Locate the cell with the specified text and output its [X, Y] center coordinate. 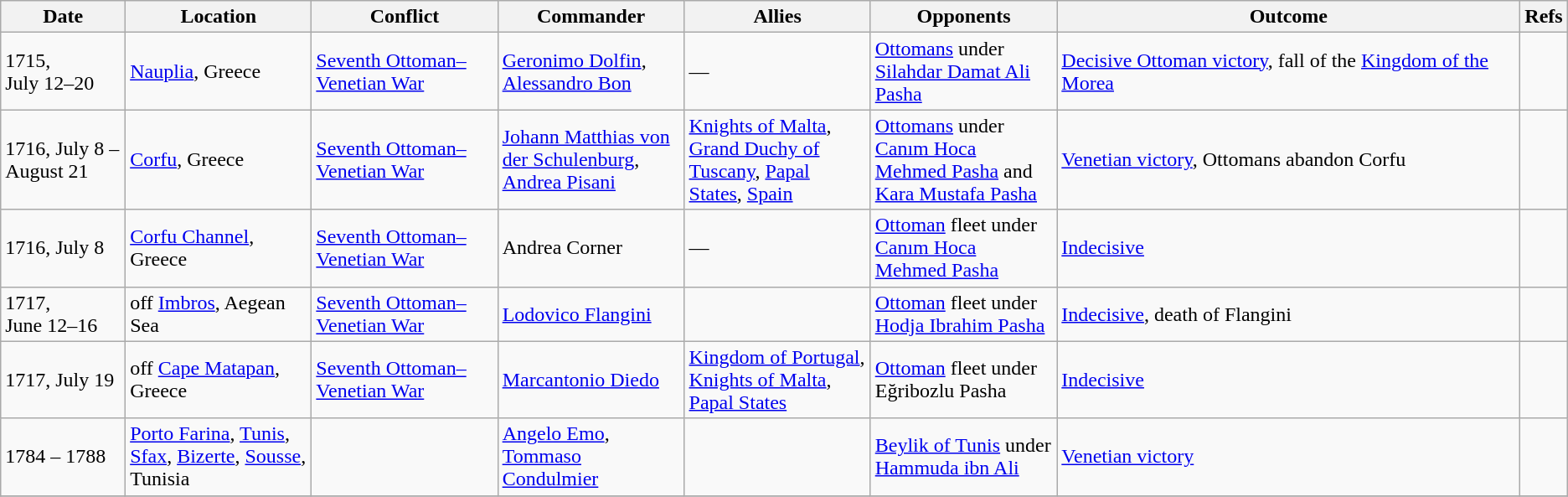
Knights of Malta, Grand Duchy of Tuscany, Papal States, Spain [777, 159]
Ottoman fleet under Hodja Ibrahim Pasha [963, 313]
Allies [777, 17]
Decisive Ottoman victory, fall of the Kingdom of the Morea [1288, 71]
Johann Matthias von der Schulenburg, Andrea Pisani [591, 159]
Beylik of Tunis under Hammuda ibn Ali [963, 457]
1715, July 12–20 [64, 71]
1717, July 19 [64, 380]
Commander [591, 17]
Marcantonio Diedo [591, 380]
1717, June 12–16 [64, 313]
Location [219, 17]
Venetian victory [1288, 457]
Indecisive, death of Flangini [1288, 313]
off Imbros, Aegean Sea [219, 313]
Lodovico Flangini [591, 313]
Opponents [963, 17]
Ottomans under Silahdar Damat Ali Pasha [963, 71]
Ottomans under Canım Hoca Mehmed Pasha and Kara Mustafa Pasha [963, 159]
Andrea Corner [591, 248]
Corfu, Greece [219, 159]
1716, July 8 [64, 248]
Porto Farina, Tunis, Sfax, Bizerte, Sousse, Tunisia [219, 457]
Venetian victory, Ottomans abandon Corfu [1288, 159]
Conflict [405, 17]
Kingdom of Portugal, Knights of Malta, Papal States [777, 380]
Outcome [1288, 17]
1784 – 1788 [64, 457]
off Cape Matapan, Greece [219, 380]
Nauplia, Greece [219, 71]
Ottoman fleet under Eğribozlu Pasha [963, 380]
Date [64, 17]
Corfu Channel, Greece [219, 248]
1716, July 8 – August 21 [64, 159]
Refs [1544, 17]
Geronimo Dolfin, Alessandro Bon [591, 71]
Angelo Emo, Tommaso Condulmier [591, 457]
Ottoman fleet under Canım Hoca Mehmed Pasha [963, 248]
